Provide the (x, y) coordinate of the cell's center where the given text is located.  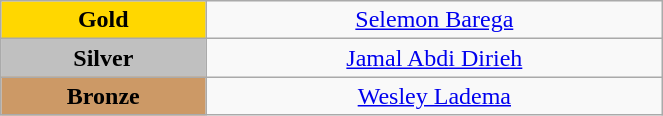
Silver (104, 58)
Bronze (104, 96)
Gold (104, 20)
Wesley Ladema (434, 96)
Selemon Barega (434, 20)
Jamal Abdi Dirieh (434, 58)
